Detect which cell encompasses the target text, then output its [x, y] center coordinate. 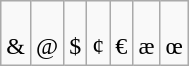
€ [122, 34]
œ [174, 34]
æ [146, 34]
@ [46, 34]
¢ [98, 34]
& [16, 34]
$ [76, 34]
